Return the [x, y] coordinate for the center point of the cell that contains the specified text.  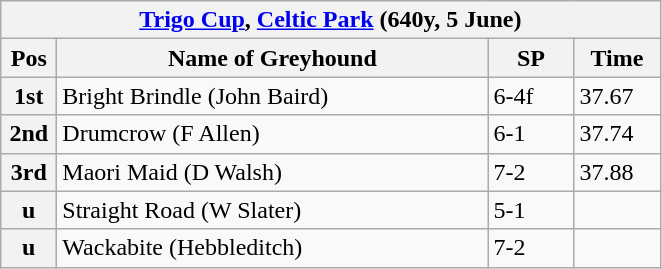
Name of Greyhound [272, 58]
Drumcrow (F Allen) [272, 134]
Time [617, 58]
Wackabite (Hebbleditch) [272, 248]
SP [531, 58]
6-1 [531, 134]
37.74 [617, 134]
Bright Brindle (John Baird) [272, 96]
Straight Road (W Slater) [272, 210]
2nd [29, 134]
6-4f [531, 96]
5-1 [531, 210]
Trigo Cup, Celtic Park (640y, 5 June) [330, 20]
37.88 [617, 172]
37.67 [617, 96]
Pos [29, 58]
3rd [29, 172]
Maori Maid (D Walsh) [272, 172]
1st [29, 96]
